From the cell containing the given text, extract its center point as [x, y] coordinate. 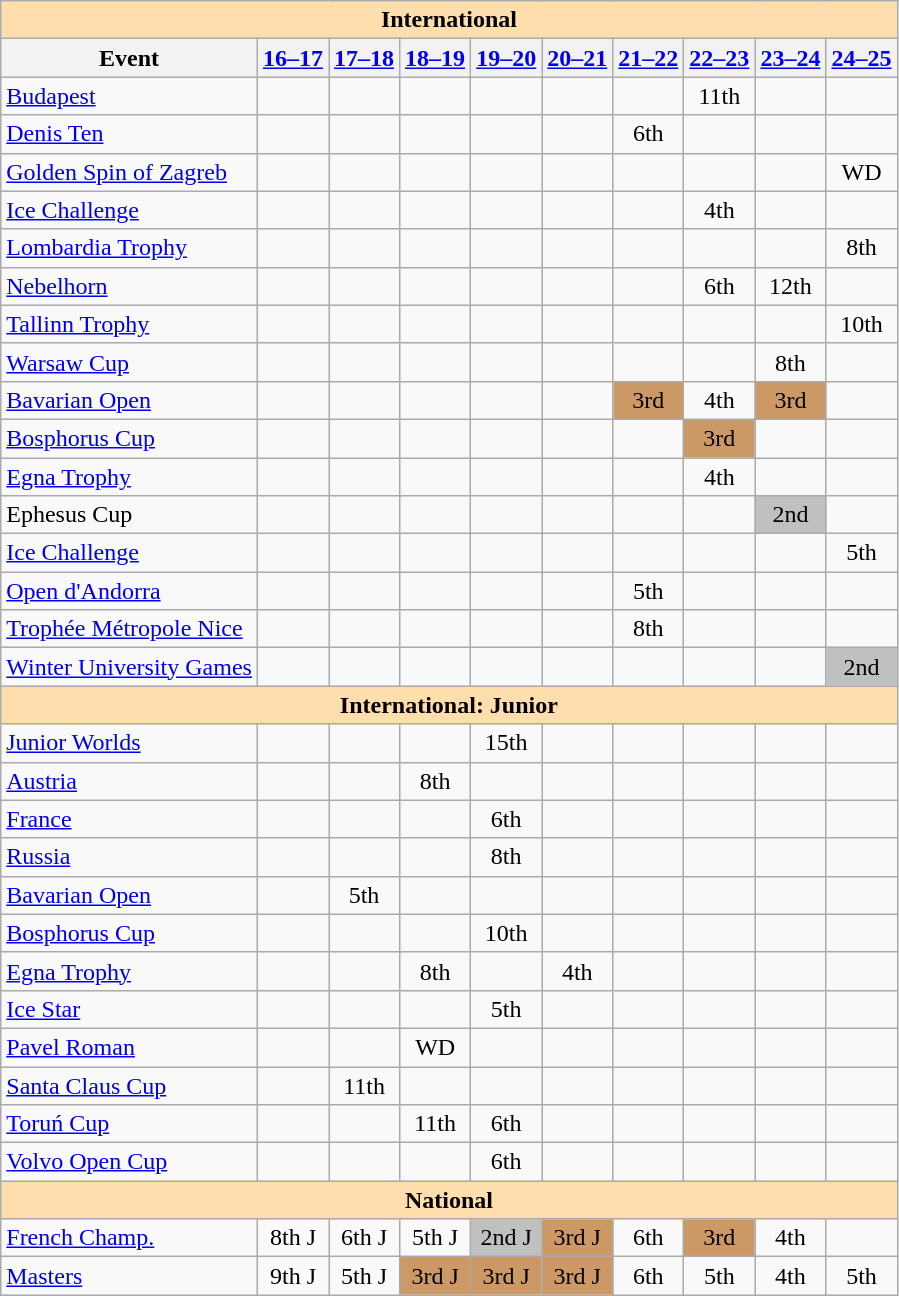
Ice Star [130, 1009]
2nd J [506, 1238]
Denis Ten [130, 134]
Toruń Cup [130, 1124]
8th J [292, 1238]
24–25 [862, 58]
International: Junior [449, 705]
Open d'Andorra [130, 591]
Russia [130, 857]
6th J [364, 1238]
20–21 [578, 58]
Warsaw Cup [130, 362]
International [449, 20]
Budapest [130, 96]
Masters [130, 1276]
Pavel Roman [130, 1047]
12th [790, 286]
19–20 [506, 58]
Santa Claus Cup [130, 1085]
National [449, 1200]
21–22 [648, 58]
18–19 [436, 58]
Junior Worlds [130, 743]
Austria [130, 781]
Event [130, 58]
Tallinn Trophy [130, 324]
Golden Spin of Zagreb [130, 172]
Volvo Open Cup [130, 1162]
16–17 [292, 58]
Ephesus Cup [130, 515]
Lombardia Trophy [130, 248]
Winter University Games [130, 667]
15th [506, 743]
Nebelhorn [130, 286]
17–18 [364, 58]
22–23 [720, 58]
23–24 [790, 58]
Trophée Métropole Nice [130, 629]
France [130, 819]
9th J [292, 1276]
French Champ. [130, 1238]
